Return the [x, y] coordinate for the center point of the cell that contains the specified text.  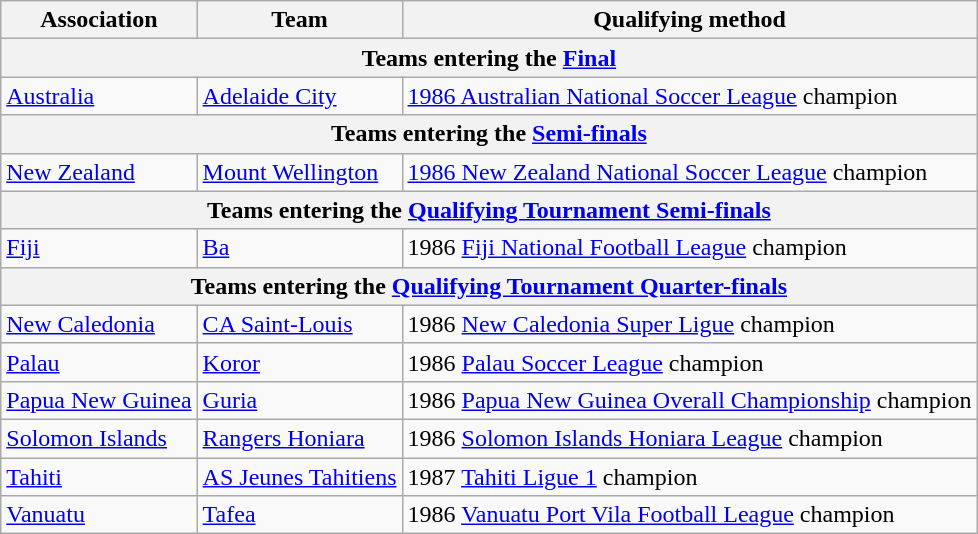
1986 Solomon Islands Honiara League champion [690, 438]
Teams entering the Semi-finals [489, 134]
1986 Papua New Guinea Overall Championship champion [690, 400]
Teams entering the Final [489, 58]
1986 Palau Soccer League champion [690, 362]
AS Jeunes Tahitiens [300, 477]
Palau [99, 362]
Tafea [300, 515]
Australia [99, 96]
1986 Fiji National Football League champion [690, 248]
1987 Tahiti Ligue 1 champion [690, 477]
1986 Australian National Soccer League champion [690, 96]
Rangers Honiara [300, 438]
Fiji [99, 248]
Teams entering the Qualifying Tournament Quarter-finals [489, 286]
Qualifying method [690, 20]
Tahiti [99, 477]
Association [99, 20]
Mount Wellington [300, 172]
Papua New Guinea [99, 400]
1986 New Zealand National Soccer League champion [690, 172]
Guria [300, 400]
Adelaide City [300, 96]
Vanuatu [99, 515]
New Caledonia [99, 324]
CA Saint-Louis [300, 324]
Team [300, 20]
Koror [300, 362]
1986 Vanuatu Port Vila Football League champion [690, 515]
Teams entering the Qualifying Tournament Semi-finals [489, 210]
1986 New Caledonia Super Ligue champion [690, 324]
New Zealand [99, 172]
Solomon Islands [99, 438]
Ba [300, 248]
